Determine the (X, Y) coordinate at the center of the cell enclosing the given text.  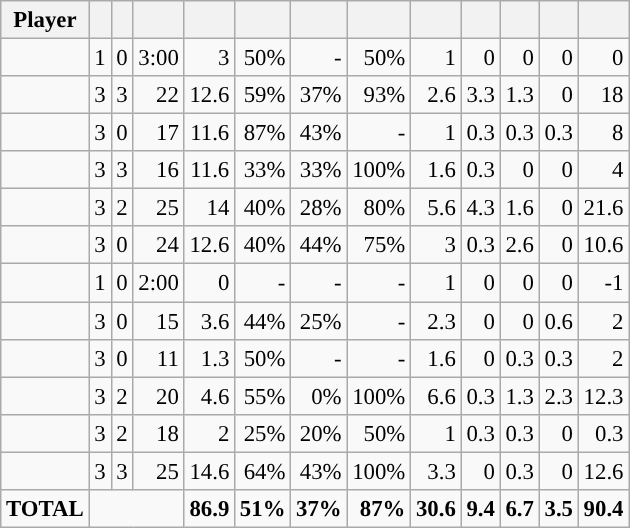
75% (379, 245)
21.6 (603, 208)
90.4 (603, 509)
55% (263, 396)
51% (263, 509)
30.6 (436, 509)
86.9 (209, 509)
20 (158, 396)
64% (263, 471)
Player (45, 20)
10.6 (603, 245)
-1 (603, 283)
TOTAL (45, 509)
11 (158, 358)
14.6 (209, 471)
24 (158, 245)
3:00 (158, 58)
2:00 (158, 283)
4.6 (209, 396)
8 (603, 133)
9.4 (480, 509)
4 (603, 170)
12.3 (603, 396)
80% (379, 208)
93% (379, 95)
14 (209, 208)
0% (319, 396)
6.6 (436, 396)
3.5 (558, 509)
3.6 (209, 321)
59% (263, 95)
16 (158, 170)
17 (158, 133)
20% (319, 433)
6.7 (520, 509)
15 (158, 321)
28% (319, 208)
0.6 (558, 321)
5.6 (436, 208)
4.3 (480, 208)
22 (158, 95)
